Return [X, Y] of the center of cell containing provided text 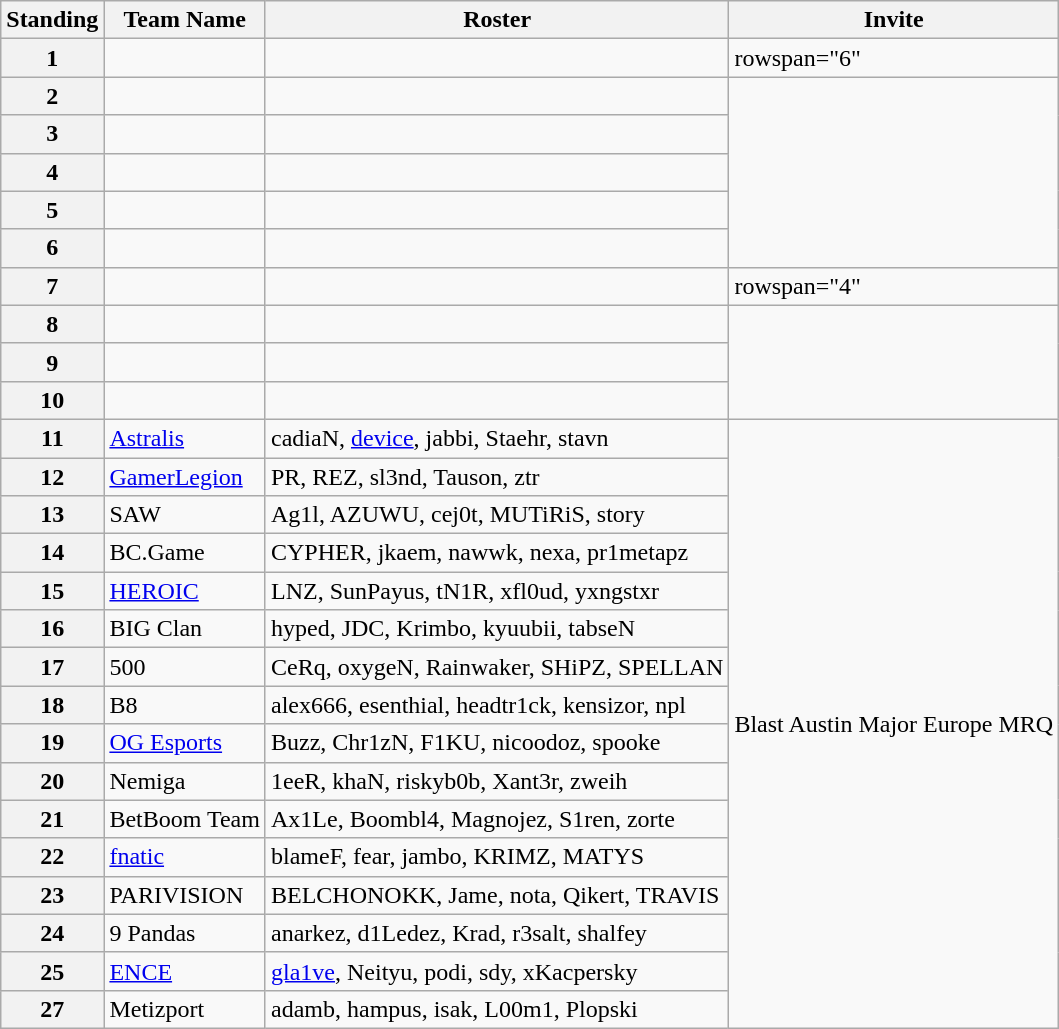
Astralis [185, 438]
27 [52, 1009]
9 [52, 362]
19 [52, 743]
5 [52, 210]
Ax1Le, Boombl4, Magnojez, S1ren, zorte [496, 819]
Metizport [185, 1009]
1eeR, khaN, riskyb0b, Xant3r, zweih [496, 781]
BetBoom Team [185, 819]
alex666, esenthial, headtr1ck, kensizor, npl [496, 705]
BELCHONOKK, Jame, nota, Qikert, TRAVIS [496, 895]
7 [52, 286]
22 [52, 857]
24 [52, 933]
25 [52, 971]
14 [52, 553]
18 [52, 705]
17 [52, 667]
3 [52, 134]
anarkez, d1Ledez, Krad, r3salt, shalfey [496, 933]
Ag1l, AZUWU, cej0t, MUTiRiS, story [496, 515]
GamerLegion [185, 477]
16 [52, 629]
1 [52, 58]
PARIVISION [185, 895]
rowspan="4" [894, 286]
adamb, hampus, isak, L00m1, Plopski [496, 1009]
11 [52, 438]
SAW [185, 515]
8 [52, 324]
Standing [52, 20]
PR, REZ, sl3nd, Tauson, ztr [496, 477]
Invite [894, 20]
23 [52, 895]
ENCE [185, 971]
hyped, JDC, Krimbo, kyuubii, tabseN [496, 629]
gla1ve, Neityu, podi, sdy, xKacpersky [496, 971]
CYPHER, jkaem, nawwk, nexa, pr1metapz [496, 553]
6 [52, 248]
4 [52, 172]
21 [52, 819]
2 [52, 96]
BIG Clan [185, 629]
Buzz, Chr1zN, F1KU, nicoodoz, spooke [496, 743]
15 [52, 591]
fnatic [185, 857]
9 Pandas [185, 933]
blameF, fear, jambo, KRIMZ, MATYS [496, 857]
Team Name [185, 20]
Roster [496, 20]
cadiaN, device, jabbi, Staehr, stavn [496, 438]
CeRq, oxygeN, Rainwaker, SHiPZ, SPELLAN [496, 667]
LNZ, SunPayus, tN1R, xfl0ud, yxngstxr [496, 591]
HEROIC [185, 591]
rowspan="6" [894, 58]
Nemiga [185, 781]
13 [52, 515]
Blast Austin Major Europe MRQ [894, 724]
500 [185, 667]
20 [52, 781]
12 [52, 477]
OG Esports [185, 743]
10 [52, 400]
B8 [185, 705]
BC.Game [185, 553]
